For the text-containing cell, return its midpoint in (x, y) coordinate format. 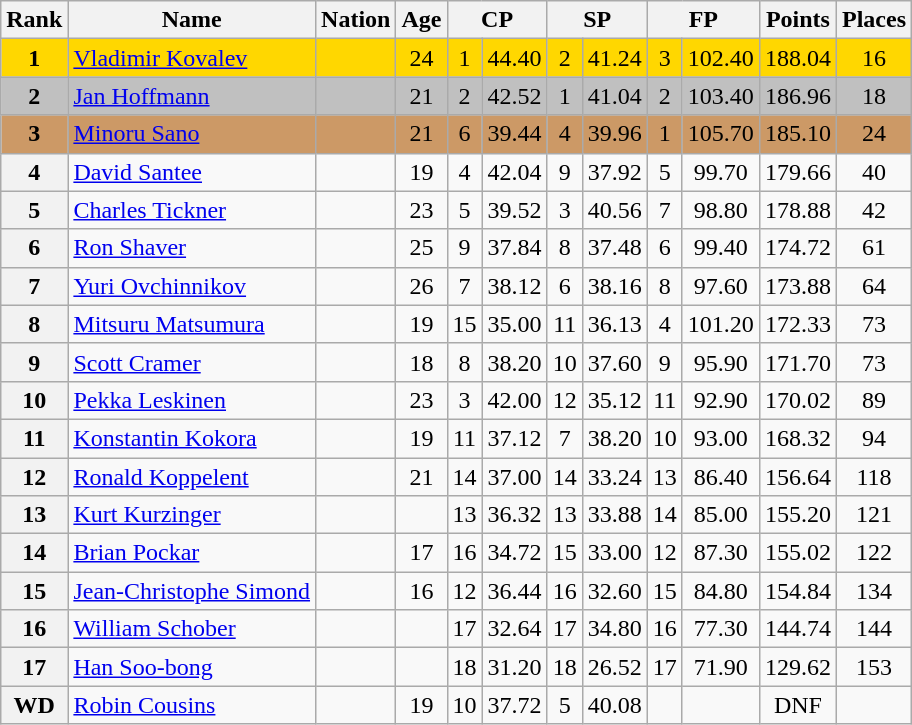
42.04 (514, 172)
33.24 (614, 477)
41.24 (614, 58)
37.92 (614, 172)
40.56 (614, 210)
64 (874, 286)
31.20 (514, 667)
174.72 (798, 248)
Jean-Christophe Simond (192, 591)
Points (798, 20)
144 (874, 629)
32.64 (514, 629)
99.70 (720, 172)
93.00 (720, 438)
61 (874, 248)
David Santee (192, 172)
97.60 (720, 286)
98.80 (720, 210)
40.08 (614, 705)
92.90 (720, 400)
105.70 (720, 134)
95.90 (720, 362)
Mitsuru Matsumura (192, 324)
172.33 (798, 324)
39.96 (614, 134)
CP (497, 20)
89 (874, 400)
134 (874, 591)
Name (192, 20)
42 (874, 210)
36.44 (514, 591)
36.32 (514, 515)
85.00 (720, 515)
77.30 (720, 629)
144.74 (798, 629)
42.00 (514, 400)
33.88 (614, 515)
153 (874, 667)
121 (874, 515)
44.40 (514, 58)
Han Soo-bong (192, 667)
25 (422, 248)
35.00 (514, 324)
103.40 (720, 96)
171.70 (798, 362)
Places (874, 20)
178.88 (798, 210)
38.16 (614, 286)
71.90 (720, 667)
26.52 (614, 667)
154.84 (798, 591)
122 (874, 553)
37.00 (514, 477)
William Schober (192, 629)
39.52 (514, 210)
Rank (34, 20)
94 (874, 438)
155.02 (798, 553)
155.20 (798, 515)
39.44 (514, 134)
WD (34, 705)
37.12 (514, 438)
SP (597, 20)
Ron Shaver (192, 248)
156.64 (798, 477)
36.13 (614, 324)
38.12 (514, 286)
86.40 (720, 477)
101.20 (720, 324)
34.80 (614, 629)
Kurt Kurzinger (192, 515)
Brian Pockar (192, 553)
Pekka Leskinen (192, 400)
FP (703, 20)
Charles Tickner (192, 210)
173.88 (798, 286)
41.04 (614, 96)
Scott Cramer (192, 362)
Jan Hoffmann (192, 96)
DNF (798, 705)
84.80 (720, 591)
Robin Cousins (192, 705)
26 (422, 286)
37.48 (614, 248)
168.32 (798, 438)
129.62 (798, 667)
37.84 (514, 248)
Vladimir Kovalev (192, 58)
Nation (356, 20)
33.00 (614, 553)
37.60 (614, 362)
42.52 (514, 96)
188.04 (798, 58)
32.60 (614, 591)
102.40 (720, 58)
Minoru Sano (192, 134)
99.40 (720, 248)
179.66 (798, 172)
185.10 (798, 134)
87.30 (720, 553)
Ronald Koppelent (192, 477)
35.12 (614, 400)
Age (422, 20)
40 (874, 172)
37.72 (514, 705)
Yuri Ovchinnikov (192, 286)
Konstantin Kokora (192, 438)
170.02 (798, 400)
186.96 (798, 96)
34.72 (514, 553)
118 (874, 477)
